Output the [X, Y] coordinate of the center of the cell containing the given text.  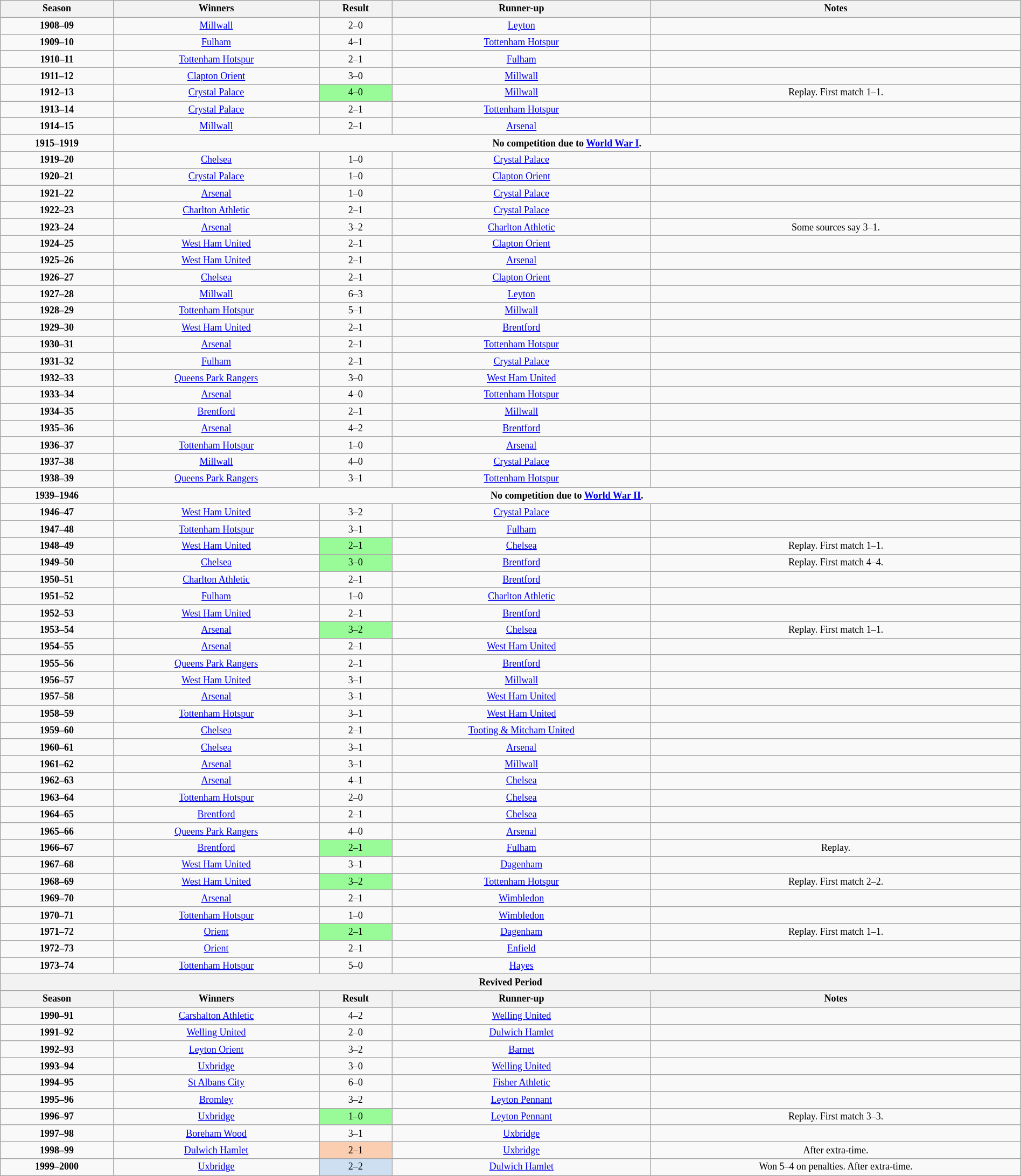
1960–61 [57, 747]
1913–14 [57, 110]
1961–62 [57, 764]
1951–52 [57, 597]
1933–34 [57, 395]
5–1 [355, 311]
1967–68 [57, 865]
1947–48 [57, 529]
1923–24 [57, 227]
Some sources say 3–1. [836, 227]
1970–71 [57, 915]
1934–35 [57, 411]
St Albans City [216, 1083]
1937–38 [57, 462]
1957–58 [57, 697]
1953–54 [57, 630]
Hayes [521, 966]
1911–12 [57, 75]
1920–21 [57, 177]
1963–64 [57, 798]
Replay. First match 4–4. [836, 562]
1919–20 [57, 159]
1938–39 [57, 479]
1927–28 [57, 294]
Replay. First match 2–2. [836, 882]
Replay. First match 3–3. [836, 1117]
Won 5–4 on penalties. After extra-time. [836, 1167]
1956–57 [57, 681]
Tooting & Mitcham United [521, 730]
1994–95 [57, 1083]
Revived Period [510, 982]
1929–30 [57, 327]
No competition due to World War I. [567, 143]
1959–60 [57, 730]
5–0 [355, 966]
1966–67 [57, 848]
1965–66 [57, 831]
1936–37 [57, 445]
1949–50 [57, 562]
1935–36 [57, 429]
1921–22 [57, 194]
1952–53 [57, 613]
1914–15 [57, 126]
6–3 [355, 294]
After extra-time. [836, 1150]
1968–69 [57, 882]
1912–13 [57, 93]
6–0 [355, 1083]
1955–56 [57, 663]
Leyton Orient [216, 1049]
Replay. [836, 848]
1908–09 [57, 26]
1930–31 [57, 345]
1996–97 [57, 1117]
1915–1919 [57, 143]
Barnet [521, 1049]
1990–91 [57, 1016]
1932–33 [57, 378]
1998–99 [57, 1150]
No competition due to World War II. [567, 495]
1924–25 [57, 243]
1991–92 [57, 1033]
1964–65 [57, 814]
Fisher Athletic [521, 1083]
1909–10 [57, 42]
1946–47 [57, 513]
1926–27 [57, 278]
1997–98 [57, 1133]
1948–49 [57, 546]
Carshalton Athletic [216, 1016]
1958–59 [57, 714]
1993–94 [57, 1066]
Boreham Wood [216, 1133]
1925–26 [57, 261]
1999–2000 [57, 1167]
1928–29 [57, 311]
1954–55 [57, 646]
1969–70 [57, 898]
1950–51 [57, 579]
1962–63 [57, 781]
1910–11 [57, 59]
1995–96 [57, 1100]
2–2 [355, 1167]
1939–1946 [57, 495]
1972–73 [57, 949]
Enfield [521, 949]
1931–32 [57, 361]
1973–74 [57, 966]
1992–93 [57, 1049]
1922–23 [57, 210]
Bromley [216, 1100]
1971–72 [57, 932]
